Return [x, y] of the center of cell containing provided text 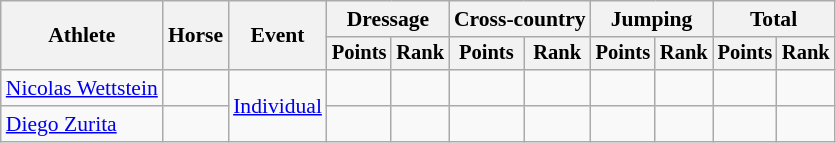
Cross-country [520, 19]
Horse [196, 36]
Total [774, 19]
Dressage [388, 19]
Diego Zurita [82, 124]
Athlete [82, 36]
Jumping [652, 19]
Event [278, 36]
Nicolas Wettstein [82, 88]
Individual [278, 106]
